Identify which cell holds the provided text, then report its (X, Y) central coordinate. 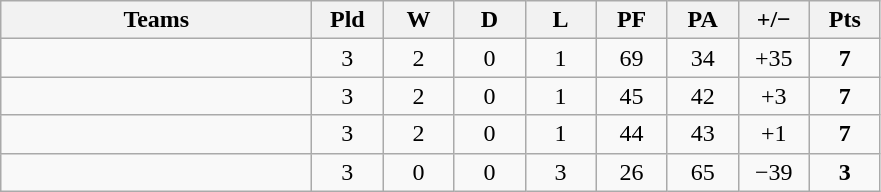
65 (702, 172)
Pts (844, 20)
34 (702, 58)
+/− (774, 20)
Pld (348, 20)
43 (702, 134)
W (418, 20)
−39 (774, 172)
45 (632, 96)
+3 (774, 96)
69 (632, 58)
L (560, 20)
Teams (156, 20)
42 (702, 96)
+35 (774, 58)
PA (702, 20)
26 (632, 172)
D (490, 20)
+1 (774, 134)
PF (632, 20)
44 (632, 134)
